Pinpoint the cell where the given text exists, returning its [x, y] midpoint coordinate. 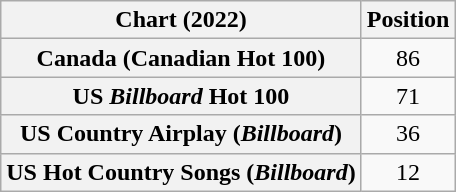
US Billboard Hot 100 [181, 96]
Canada (Canadian Hot 100) [181, 58]
Chart (2022) [181, 20]
71 [408, 96]
US Country Airplay (Billboard) [181, 134]
US Hot Country Songs (Billboard) [181, 172]
86 [408, 58]
Position [408, 20]
12 [408, 172]
36 [408, 134]
